For the text-containing cell, return its midpoint in [X, Y] coordinate format. 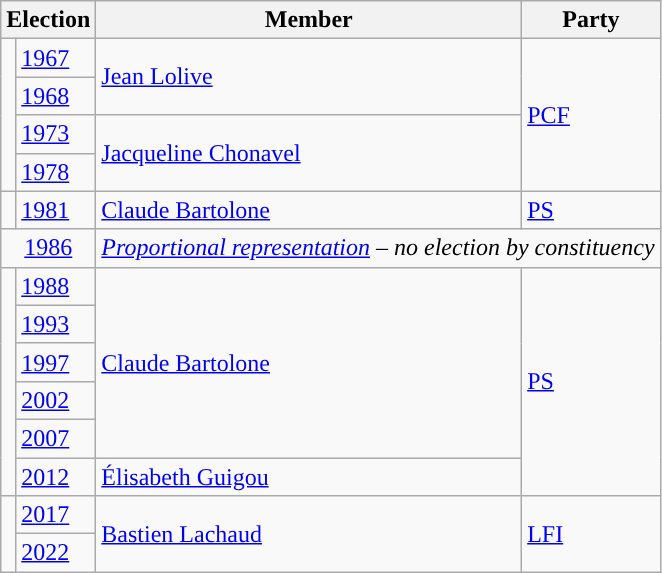
2022 [56, 553]
1988 [56, 286]
Élisabeth Guigou [309, 477]
PCF [591, 115]
Proportional representation – no election by constituency [378, 248]
Party [591, 20]
LFI [591, 534]
2012 [56, 477]
Election [48, 20]
Jacqueline Chonavel [309, 153]
1978 [56, 172]
1973 [56, 134]
1986 [48, 248]
2007 [56, 438]
1968 [56, 96]
Jean Lolive [309, 77]
1993 [56, 324]
Bastien Lachaud [309, 534]
1981 [56, 210]
1997 [56, 362]
2017 [56, 515]
1967 [56, 58]
Member [309, 20]
2002 [56, 400]
